Search for the cell housing the specified text and yield its [x, y] center coordinate. 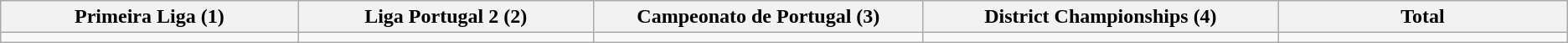
Total [1423, 17]
District Championships (4) [1101, 17]
Campeonato de Portugal (3) [758, 17]
Liga Portugal 2 (2) [446, 17]
Primeira Liga (1) [149, 17]
